Return the (X, Y) coordinate for the center point of the cell that contains the specified text.  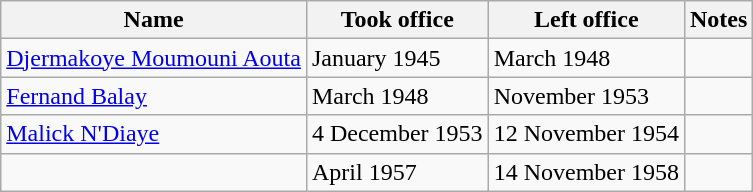
4 December 1953 (397, 134)
Malick N'Diaye (154, 134)
Fernand Balay (154, 96)
12 November 1954 (586, 134)
November 1953 (586, 96)
Took office (397, 20)
Name (154, 20)
14 November 1958 (586, 172)
April 1957 (397, 172)
Djermakoye Moumouni Aouta (154, 58)
January 1945 (397, 58)
Notes (718, 20)
Left office (586, 20)
